Identify which cell holds the provided text, then report its [X, Y] central coordinate. 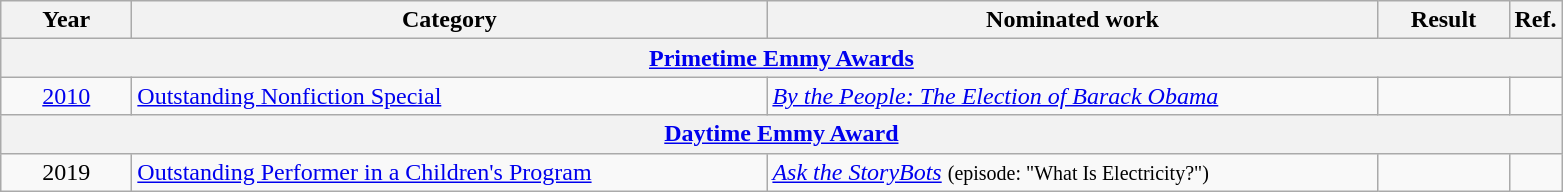
Nominated work [1072, 20]
2019 [66, 172]
Ask the StoryBots (episode: "What Is Electricity?") [1072, 172]
Daytime Emmy Award [782, 134]
2010 [66, 96]
By the People: The Election of Barack Obama [1072, 96]
Outstanding Nonfiction Special [450, 96]
Primetime Emmy Awards [782, 58]
Year [66, 20]
Result [1444, 20]
Ref. [1536, 20]
Category [450, 20]
Outstanding Performer in a Children's Program [450, 172]
